For the text-containing cell, return its midpoint in (x, y) coordinate format. 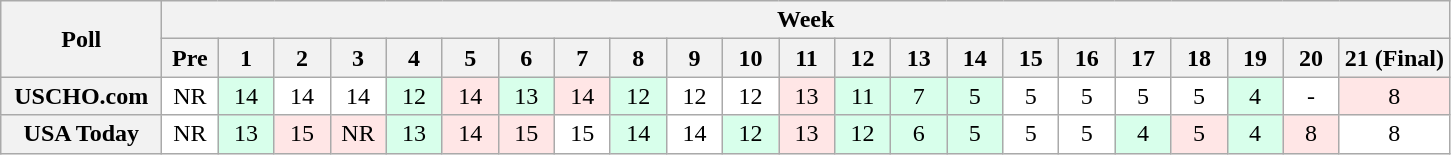
9 (694, 58)
USA Today (82, 134)
Poll (82, 39)
17 (1143, 58)
Pre (190, 58)
19 (1255, 58)
1 (246, 58)
3 (358, 58)
USCHO.com (82, 96)
21 (Final) (1394, 58)
10 (750, 58)
2 (302, 58)
- (1311, 96)
18 (1199, 58)
20 (1311, 58)
16 (1087, 58)
Week (806, 20)
